Return the (x, y) coordinate for the center point of the cell that contains the specified text.  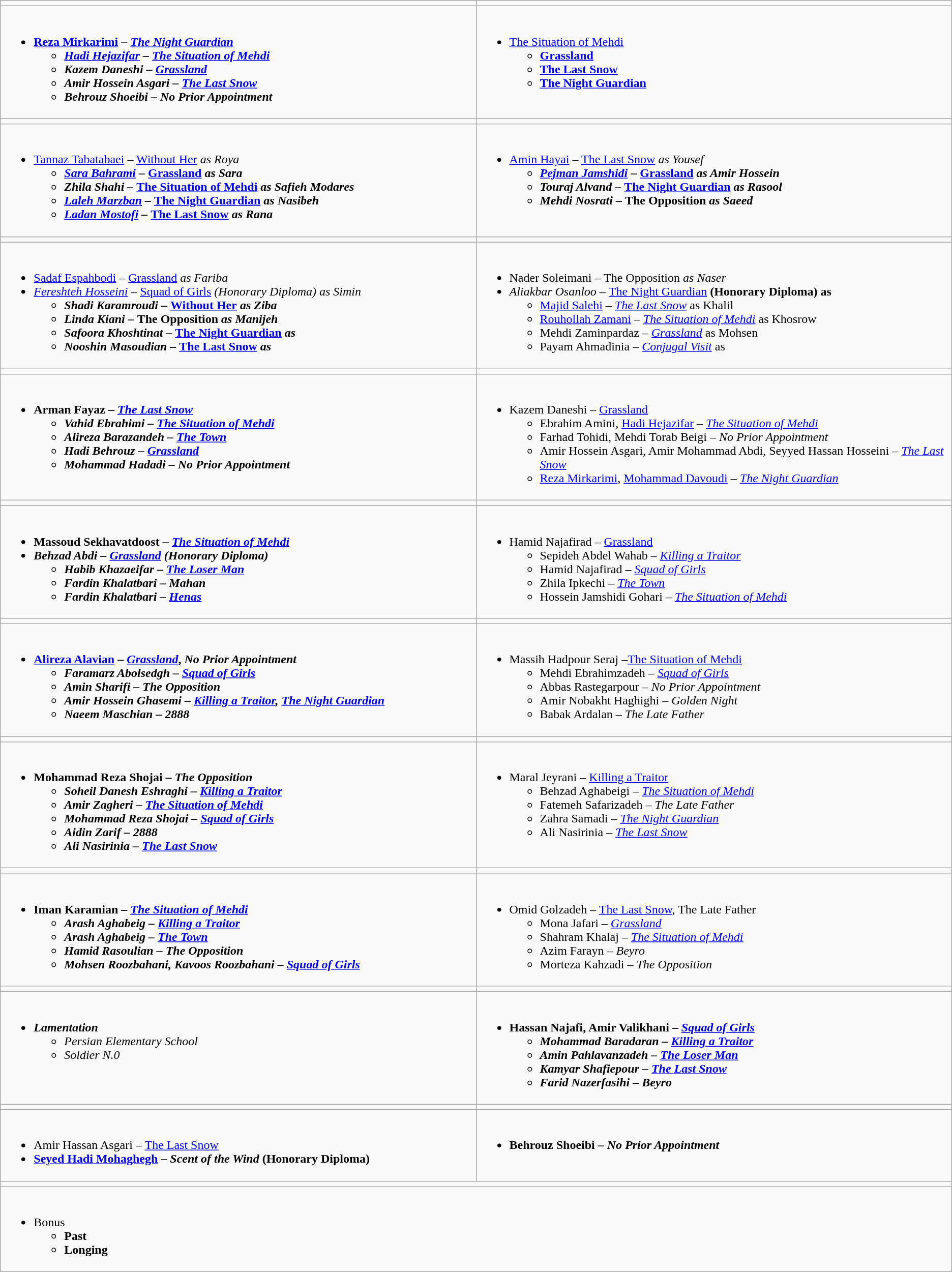
BonusPastLonging (476, 1229)
Behrouz Shoeibi – No Prior Appointment (714, 1145)
Amir Hassan Asgari – The Last SnowSeyed Hadi Mohaghegh – Scent of the Wind (Honorary Diploma) (238, 1145)
The Situation of MehdiGrasslandThe Last SnowThe Night Guardian (714, 62)
LamentationPersian Elementary SchoolSoldier N.0 (238, 1048)
